Scan for the cell matching the given text and deliver its [X, Y] coordinate at center. 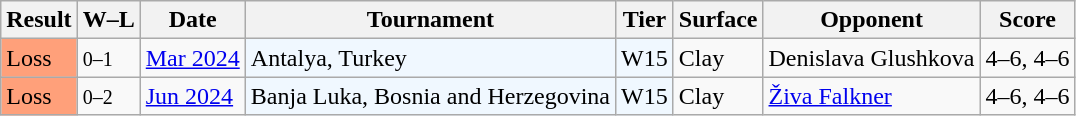
Živa Falkner [872, 96]
Tournament [430, 20]
Denislava Glushkova [872, 58]
0–2 [108, 96]
Opponent [872, 20]
Jun 2024 [192, 96]
Score [1028, 20]
Result [39, 20]
Tier [645, 20]
Antalya, Turkey [430, 58]
Banja Luka, Bosnia and Herzegovina [430, 96]
Mar 2024 [192, 58]
Surface [718, 20]
Date [192, 20]
0–1 [108, 58]
W–L [108, 20]
